From the cell containing the given text, extract its center point as [X, Y] coordinate. 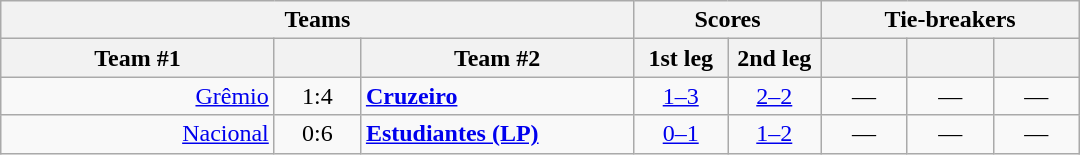
1st leg [681, 58]
Grêmio [138, 96]
1:4 [317, 96]
Tie-breakers [950, 20]
Estudiantes (LP) [497, 134]
1–3 [681, 96]
1–2 [775, 134]
Teams [318, 20]
Team #1 [138, 58]
Scores [728, 20]
Team #2 [497, 58]
Nacional [138, 134]
Cruzeiro [497, 96]
0:6 [317, 134]
2nd leg [775, 58]
2–2 [775, 96]
0–1 [681, 134]
